Detect which cell encompasses the target text, then output its [X, Y] center coordinate. 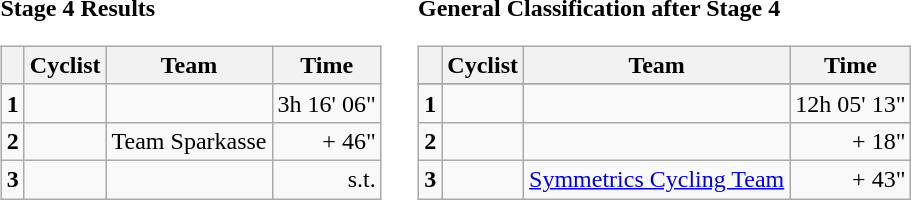
Symmetrics Cycling Team [657, 179]
+ 43" [850, 179]
+ 46" [326, 141]
+ 18" [850, 141]
Team Sparkasse [189, 141]
s.t. [326, 179]
12h 05' 13" [850, 103]
3h 16' 06" [326, 103]
